From the cell containing the given text, extract its center point as (X, Y) coordinate. 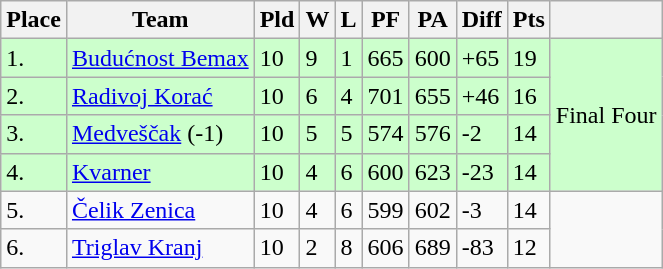
W (318, 20)
665 (386, 58)
8 (348, 248)
L (348, 20)
16 (528, 96)
12 (528, 248)
+46 (482, 96)
6. (34, 248)
19 (528, 58)
-83 (482, 248)
3. (34, 134)
PA (432, 20)
2 (318, 248)
Team (160, 20)
+65 (482, 58)
-2 (482, 134)
606 (386, 248)
PF (386, 20)
576 (432, 134)
2. (34, 96)
9 (318, 58)
Triglav Kranj (160, 248)
Pld (277, 20)
-23 (482, 172)
599 (386, 210)
Pts (528, 20)
623 (432, 172)
Medveščak (-1) (160, 134)
Budućnost Bemax (160, 58)
-3 (482, 210)
1 (348, 58)
602 (432, 210)
574 (386, 134)
5. (34, 210)
Čelik Zenica (160, 210)
Kvarner (160, 172)
701 (386, 96)
Radivoj Korać (160, 96)
689 (432, 248)
655 (432, 96)
Place (34, 20)
Final Four (606, 115)
Diff (482, 20)
1. (34, 58)
4. (34, 172)
